Return [x, y] of the center of cell containing provided text 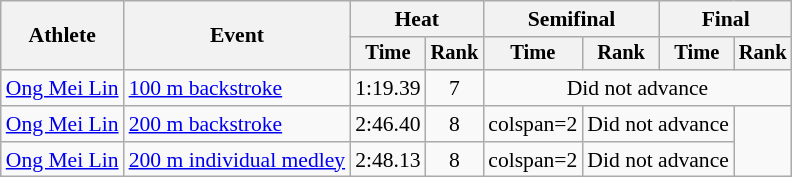
200 m backstroke [238, 124]
100 m backstroke [238, 88]
8 [455, 124]
2:46.40 [388, 124]
1:19.39 [388, 88]
Final [726, 19]
Athlete [62, 36]
Heat [416, 19]
Event [238, 36]
colspan=2 [532, 124]
7 [455, 88]
Semifinal [572, 19]
